Scan for the cell matching the given text and deliver its (x, y) coordinate at center. 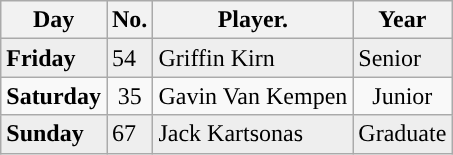
Jack Kartsonas (253, 134)
Senior (402, 58)
Year (402, 20)
67 (129, 134)
Graduate (402, 134)
Day (54, 20)
Sunday (54, 134)
Gavin Van Kempen (253, 96)
Griffin Kirn (253, 58)
Player. (253, 20)
No. (129, 20)
Friday (54, 58)
Junior (402, 96)
Saturday (54, 96)
54 (129, 58)
35 (129, 96)
